From the cell containing the given text, extract its center point as (x, y) coordinate. 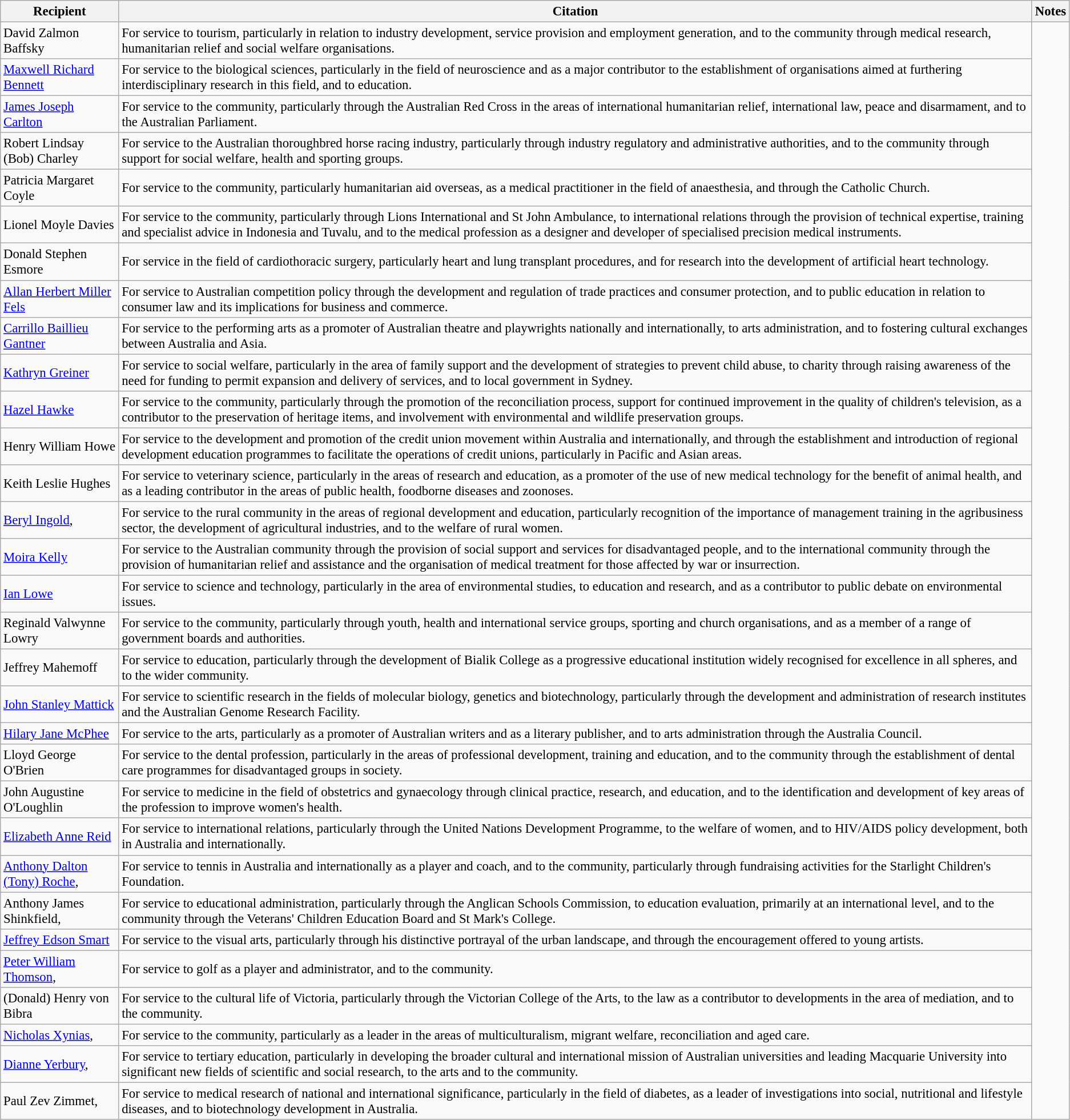
Hazel Hawke (59, 409)
Jeffrey Edson Smart (59, 940)
John Stanley Mattick (59, 705)
Notes (1051, 11)
David Zalmon Baffsky (59, 41)
Keith Leslie Hughes (59, 483)
Kathryn Greiner (59, 372)
Peter William Thomson, (59, 969)
Nicholas Xynias, (59, 1035)
Dianne Yerbury, (59, 1065)
(Donald) Henry von Bibra (59, 1006)
Henry William Howe (59, 447)
James Joseph Carlton (59, 114)
Citation (576, 11)
For service to golf as a player and administrator, and to the community. (576, 969)
Recipient (59, 11)
Allan Herbert Miller Fels (59, 299)
John Augustine O'Loughlin (59, 800)
For service to the community, particularly as a leader in the areas of multiculturalism, migrant welfare, reconciliation and aged care. (576, 1035)
Robert Lindsay (Bob) Charley (59, 151)
Reginald Valwynne Lowry (59, 631)
Lloyd George O'Brien (59, 763)
Anthony Dalton (Tony) Roche, (59, 874)
Carrillo Baillieu Gantner (59, 336)
Patricia Margaret Coyle (59, 188)
Hilary Jane McPhee (59, 734)
Ian Lowe (59, 594)
Elizabeth Anne Reid (59, 837)
Lionel Moyle Davies (59, 225)
Donald Stephen Esmore (59, 262)
Maxwell Richard Bennett (59, 78)
Jeffrey Mahemoff (59, 668)
Beryl Ingold, (59, 520)
Paul Zev Zimmet, (59, 1101)
Moira Kelly (59, 557)
Anthony James Shinkfield, (59, 910)
